Pinpoint the cell where the given text exists, returning its [X, Y] midpoint coordinate. 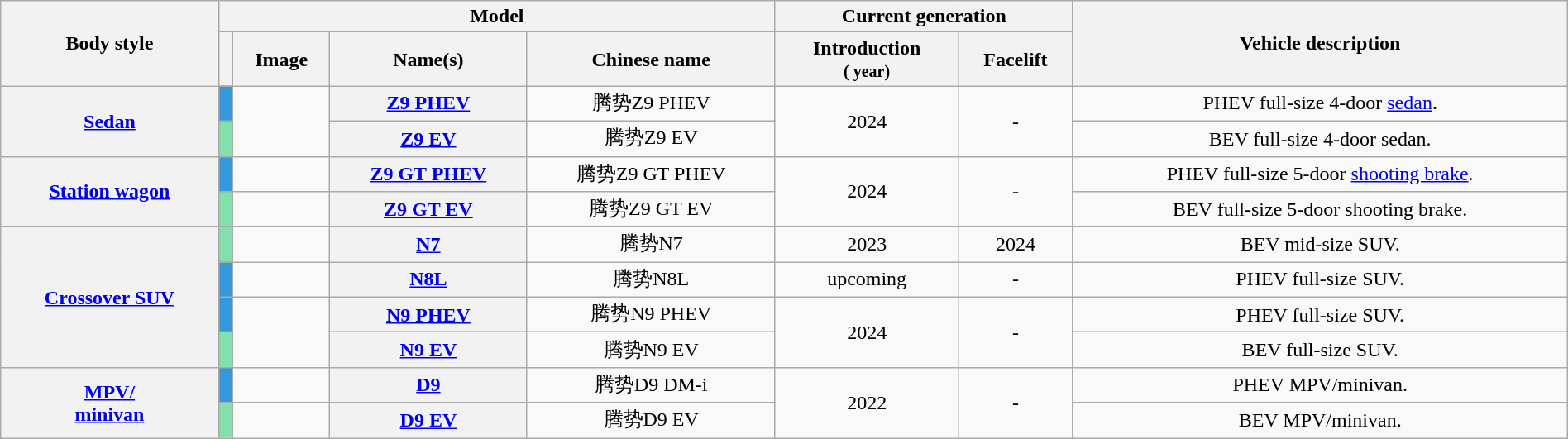
D9 EV [428, 420]
2022 [867, 402]
PHEV full-size 4-door sedan. [1320, 104]
BEV full-size SUV. [1320, 351]
腾势Z9 PHEV [652, 104]
MPV/minivan [109, 402]
N9 EV [428, 351]
BEV full-size 5-door shooting brake. [1320, 210]
Model [496, 17]
腾势D9 DM-i [652, 385]
Sedan [109, 121]
Facelift [1016, 60]
D9 [428, 385]
Image [281, 60]
BEV MPV/minivan. [1320, 420]
Vehicle description [1320, 43]
腾势N9 EV [652, 351]
BEV mid-size SUV. [1320, 245]
Z9 GT PHEV [428, 174]
Z9 PHEV [428, 104]
腾势N7 [652, 245]
PHEV full-size 5-door shooting brake. [1320, 174]
N8L [428, 279]
2023 [867, 245]
Station wagon [109, 192]
腾势D9 EV [652, 420]
腾势N8L [652, 279]
Current generation [924, 17]
Z9 GT EV [428, 210]
N9 PHEV [428, 314]
Crossover SUV [109, 297]
腾势Z9 GT PHEV [652, 174]
BEV full-size 4-door sedan. [1320, 139]
Chinese name [652, 60]
upcoming [867, 279]
腾势Z9 GT EV [652, 210]
PHEV MPV/minivan. [1320, 385]
Introduction( year) [867, 60]
腾势N9 PHEV [652, 314]
腾势Z9 EV [652, 139]
Name(s) [428, 60]
Body style [109, 43]
N7 [428, 245]
Z9 EV [428, 139]
